Scan for the cell matching the given text and deliver its (X, Y) coordinate at center. 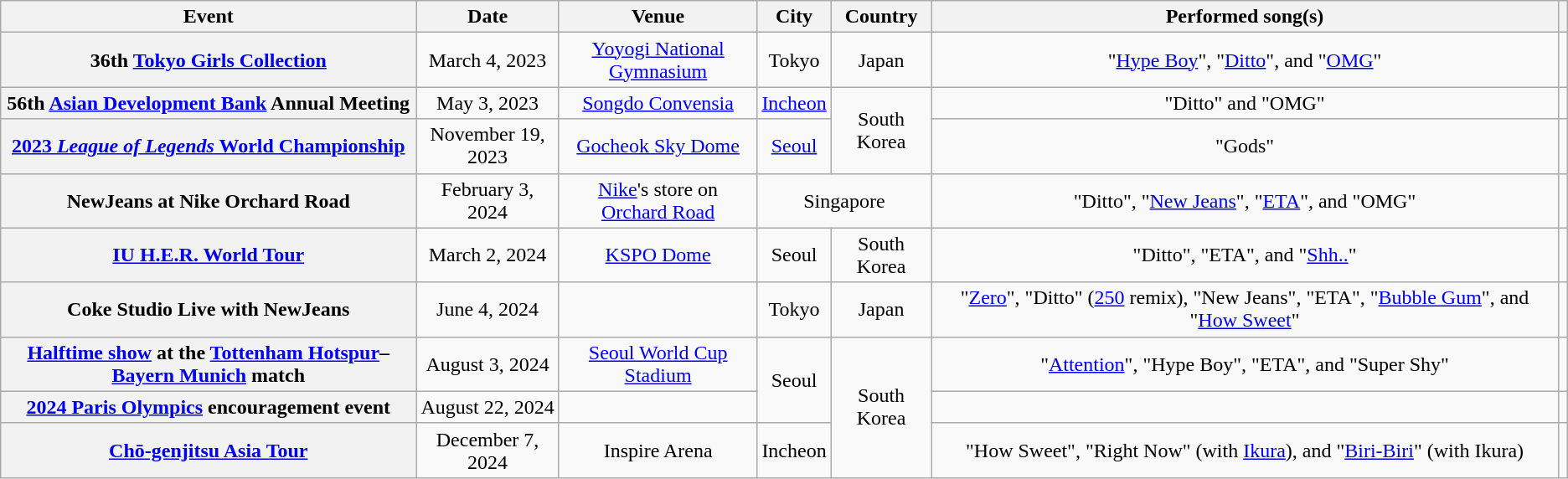
March 2, 2024 (487, 255)
"Attention", "Hype Boy", "ETA", and "Super Shy" (1245, 363)
Seoul World Cup Stadium (658, 363)
Yoyogi National Gymnasium (658, 60)
Songdo Convensia (658, 103)
Halftime show at the Tottenham Hotspur–Bayern Munich match (209, 363)
2023 League of Legends World Championship (209, 146)
"Zero", "Ditto" (250 remix), "New Jeans", "ETA", "Bubble Gum", and "How Sweet" (1245, 310)
KSPO Dome (658, 255)
August 22, 2024 (487, 407)
December 7, 2024 (487, 451)
March 4, 2023 (487, 60)
February 3, 2024 (487, 201)
Performed song(s) (1245, 17)
"How Sweet", "Right Now" (with Ikura), and "Biri-Biri" (with Ikura) (1245, 451)
IU H.E.R. World Tour (209, 255)
Country (881, 17)
"Ditto", "New Jeans", "ETA", and "OMG" (1245, 201)
36th Tokyo Girls Collection (209, 60)
Event (209, 17)
June 4, 2024 (487, 310)
Nike's store on Orchard Road (658, 201)
56th Asian Development Bank Annual Meeting (209, 103)
"Gods" (1245, 146)
May 3, 2023 (487, 103)
November 19, 2023 (487, 146)
August 3, 2024 (487, 363)
NewJeans at Nike Orchard Road (209, 201)
2024 Paris Olympics encouragement event (209, 407)
Singapore (844, 201)
"Ditto" and "OMG" (1245, 103)
"Ditto", "ETA", and "Shh.." (1245, 255)
Coke Studio Live with NewJeans (209, 310)
Venue (658, 17)
Gocheok Sky Dome (658, 146)
Inspire Arena (658, 451)
City (794, 17)
"Hype Boy", "Ditto", and "OMG" (1245, 60)
Chō-genjitsu Asia Tour (209, 451)
Date (487, 17)
